Extract the [x, y] coordinate from the center of the cell holding the provided text.  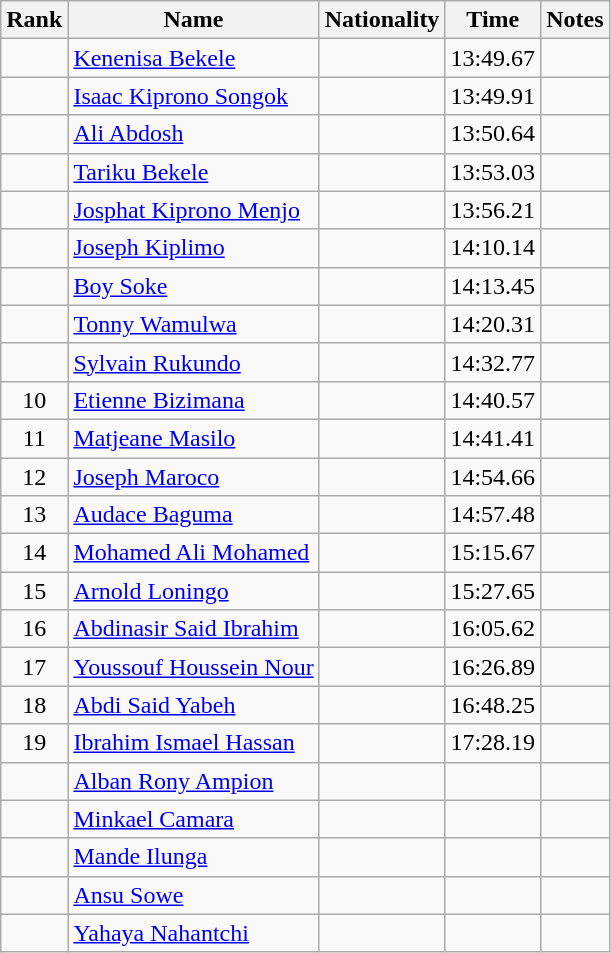
Rank [34, 20]
13:49.91 [493, 96]
14:40.57 [493, 400]
Matjeane Masilo [194, 438]
Arnold Loningo [194, 591]
Etienne Bizimana [194, 400]
Ansu Sowe [194, 895]
13:53.03 [493, 172]
Josphat Kiprono Menjo [194, 210]
16:48.25 [493, 705]
14:32.77 [493, 362]
17:28.19 [493, 743]
13:49.67 [493, 58]
Sylvain Rukundo [194, 362]
Mohamed Ali Mohamed [194, 553]
Nationality [382, 20]
Abdi Said Yabeh [194, 705]
14:41.41 [493, 438]
16 [34, 629]
14 [34, 553]
Yahaya Nahantchi [194, 933]
Joseph Maroco [194, 477]
15 [34, 591]
10 [34, 400]
18 [34, 705]
Alban Rony Ampion [194, 781]
Mande Ilunga [194, 857]
14:54.66 [493, 477]
Ibrahim Ismael Hassan [194, 743]
Notes [575, 20]
Minkael Camara [194, 819]
Audace Baguma [194, 515]
Kenenisa Bekele [194, 58]
13:50.64 [493, 134]
14:13.45 [493, 286]
16:26.89 [493, 667]
Name [194, 20]
Ali Abdosh [194, 134]
13:56.21 [493, 210]
Isaac Kiprono Songok [194, 96]
Tonny Wamulwa [194, 324]
Tariku Bekele [194, 172]
14:10.14 [493, 248]
17 [34, 667]
Time [493, 20]
Joseph Kiplimo [194, 248]
11 [34, 438]
Boy Soke [194, 286]
13 [34, 515]
12 [34, 477]
19 [34, 743]
15:27.65 [493, 591]
16:05.62 [493, 629]
Abdinasir Said Ibrahim [194, 629]
14:57.48 [493, 515]
15:15.67 [493, 553]
14:20.31 [493, 324]
Youssouf Houssein Nour [194, 667]
